Locate the cell with the specified text and output its [x, y] center coordinate. 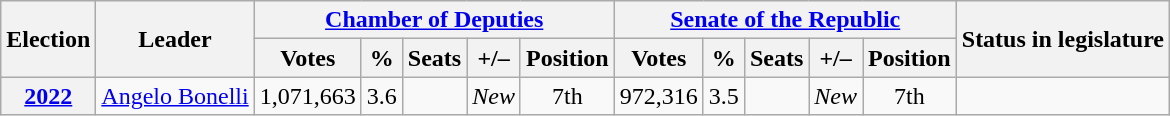
Status in legislature [1062, 39]
3.6 [382, 96]
1,071,663 [308, 96]
3.5 [724, 96]
2022 [48, 96]
Election [48, 39]
972,316 [658, 96]
Angelo Bonelli [175, 96]
Senate of the Republic [785, 20]
Chamber of Deputies [434, 20]
Leader [175, 39]
